Locate the cell with the specified text and output its [x, y] center coordinate. 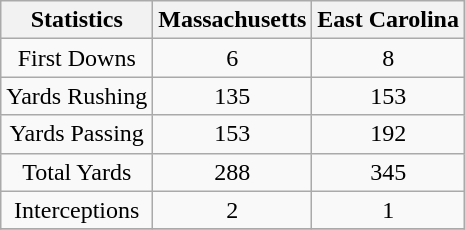
First Downs [77, 58]
Yards Passing [77, 134]
8 [388, 58]
288 [232, 172]
345 [388, 172]
Total Yards [77, 172]
1 [388, 210]
East Carolina [388, 20]
192 [388, 134]
135 [232, 96]
Massachusetts [232, 20]
Interceptions [77, 210]
Yards Rushing [77, 96]
2 [232, 210]
6 [232, 58]
Statistics [77, 20]
